Return (x, y) of the center of cell containing provided text 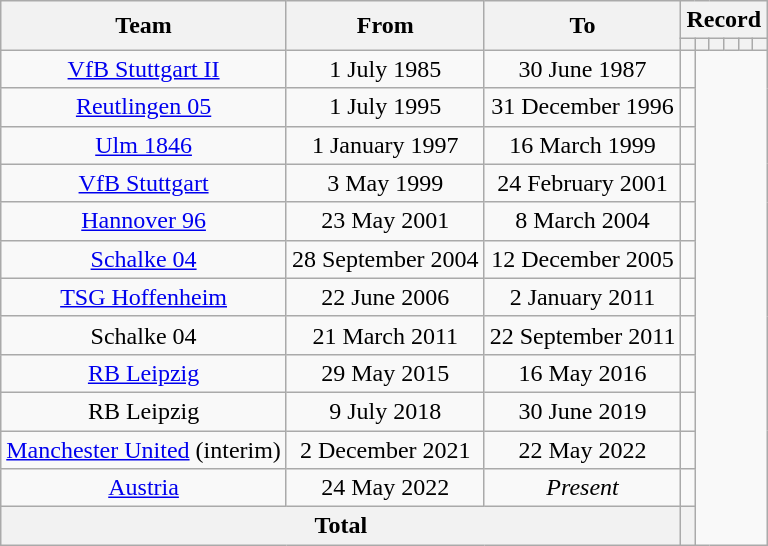
VfB Stuttgart (144, 183)
24 May 2022 (385, 488)
28 September 2004 (385, 259)
2 December 2021 (385, 449)
9 July 2018 (385, 411)
21 March 2011 (385, 335)
22 June 2006 (385, 297)
Present (582, 488)
2 January 2011 (582, 297)
24 February 2001 (582, 183)
Ulm 1846 (144, 145)
Austria (144, 488)
1 July 1995 (385, 107)
To (582, 26)
30 June 2019 (582, 411)
1 July 1985 (385, 69)
22 May 2022 (582, 449)
Reutlingen 05 (144, 107)
Total (341, 526)
VfB Stuttgart II (144, 69)
31 December 1996 (582, 107)
8 March 2004 (582, 221)
1 January 1997 (385, 145)
22 September 2011 (582, 335)
16 March 1999 (582, 145)
TSG Hoffenheim (144, 297)
Record (724, 20)
3 May 1999 (385, 183)
Hannover 96 (144, 221)
12 December 2005 (582, 259)
From (385, 26)
30 June 1987 (582, 69)
Manchester United (interim) (144, 449)
23 May 2001 (385, 221)
16 May 2016 (582, 373)
29 May 2015 (385, 373)
Team (144, 26)
